Locate the cell with the specified text and output its [X, Y] center coordinate. 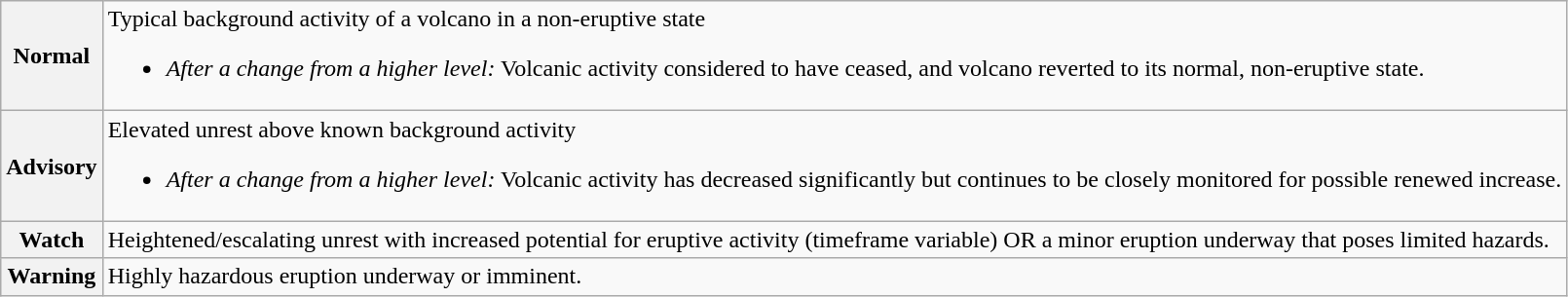
Warning [52, 277]
Highly hazardous eruption underway or imminent. [835, 277]
Advisory [52, 166]
Watch [52, 240]
Normal [52, 56]
